Provide the [X, Y] coordinate of the cell's center where the given text is located.  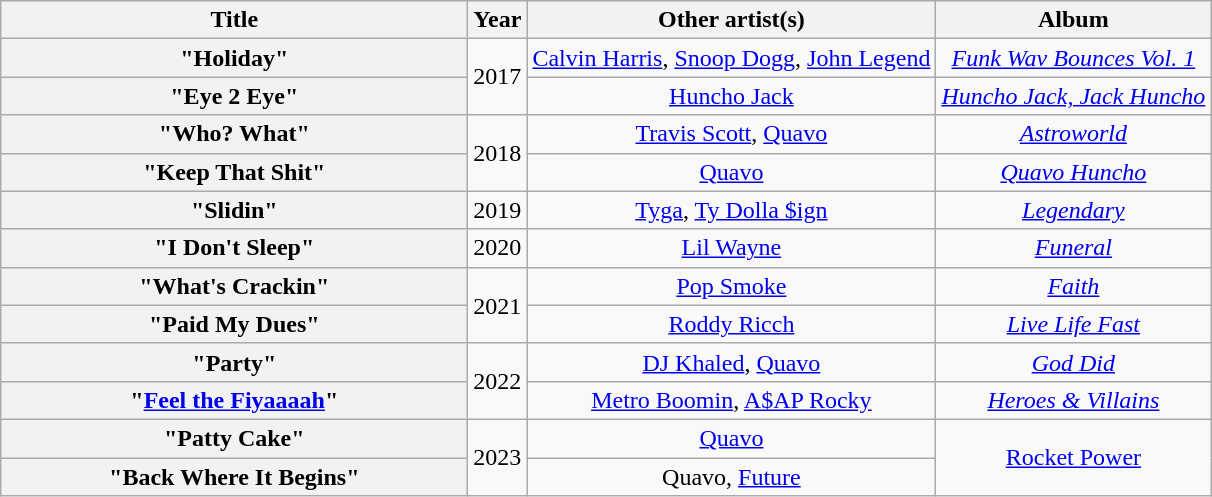
God Did [1074, 362]
"Back Where It Begins" [234, 477]
2018 [498, 153]
Funk Wav Bounces Vol. 1 [1074, 58]
"Feel the Fiyaaaah" [234, 400]
2019 [498, 210]
"I Don't Sleep" [234, 248]
Heroes & Villains [1074, 400]
"Keep That Shit" [234, 172]
Legendary [1074, 210]
Calvin Harris, Snoop Dogg, John Legend [732, 58]
"Holiday" [234, 58]
"Paid My Dues" [234, 324]
Quavo, Future [732, 477]
Rocket Power [1074, 457]
Huncho Jack [732, 96]
Faith [1074, 286]
2023 [498, 457]
Travis Scott, Quavo [732, 134]
"Patty Cake" [234, 438]
Album [1074, 20]
Funeral [1074, 248]
2020 [498, 248]
Quavo Huncho [1074, 172]
2022 [498, 381]
Live Life Fast [1074, 324]
Year [498, 20]
2017 [498, 77]
Other artist(s) [732, 20]
DJ Khaled, Quavo [732, 362]
2021 [498, 305]
Lil Wayne [732, 248]
Pop Smoke [732, 286]
"Slidin" [234, 210]
"Party" [234, 362]
Huncho Jack, Jack Huncho [1074, 96]
Roddy Ricch [732, 324]
Title [234, 20]
"Who? What" [234, 134]
Astroworld [1074, 134]
"What's Crackin" [234, 286]
Tyga, Ty Dolla $ign [732, 210]
"Eye 2 Eye" [234, 96]
Metro Boomin, A$AP Rocky [732, 400]
